Output the [x, y] coordinate of the center of the cell containing the given text.  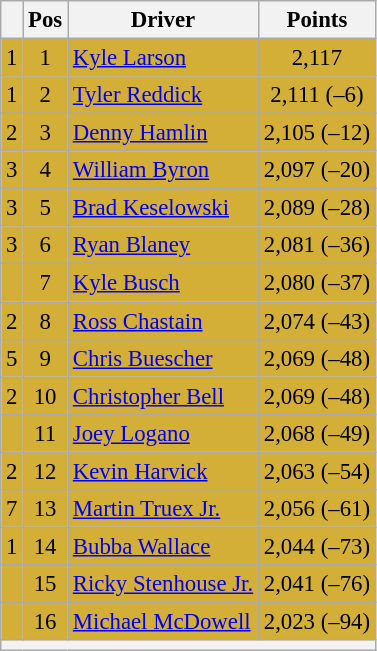
Denny Hamlin [164, 133]
Chris Buescher [164, 358]
Ross Chastain [164, 321]
Martin Truex Jr. [164, 509]
Ryan Blaney [164, 245]
Joey Logano [164, 433]
9 [46, 358]
2,023 (–94) [316, 621]
Michael McDowell [164, 621]
2,056 (–61) [316, 509]
Brad Keselowski [164, 208]
Kyle Busch [164, 283]
Driver [164, 20]
4 [46, 170]
Christopher Bell [164, 396]
2,081 (–36) [316, 245]
10 [46, 396]
2,105 (–12) [316, 133]
Tyler Reddick [164, 95]
14 [46, 546]
Kevin Harvick [164, 471]
2,063 (–54) [316, 471]
13 [46, 509]
2,117 [316, 58]
Ricky Stenhouse Jr. [164, 584]
6 [46, 245]
William Byron [164, 170]
15 [46, 584]
2,041 (–76) [316, 584]
8 [46, 321]
Points [316, 20]
2,097 (–20) [316, 170]
Bubba Wallace [164, 546]
11 [46, 433]
2,074 (–43) [316, 321]
2,044 (–73) [316, 546]
Kyle Larson [164, 58]
12 [46, 471]
2,089 (–28) [316, 208]
2,111 (–6) [316, 95]
2,080 (–37) [316, 283]
Pos [46, 20]
2,068 (–49) [316, 433]
16 [46, 621]
